Pinpoint the cell where the given text exists, returning its (x, y) midpoint coordinate. 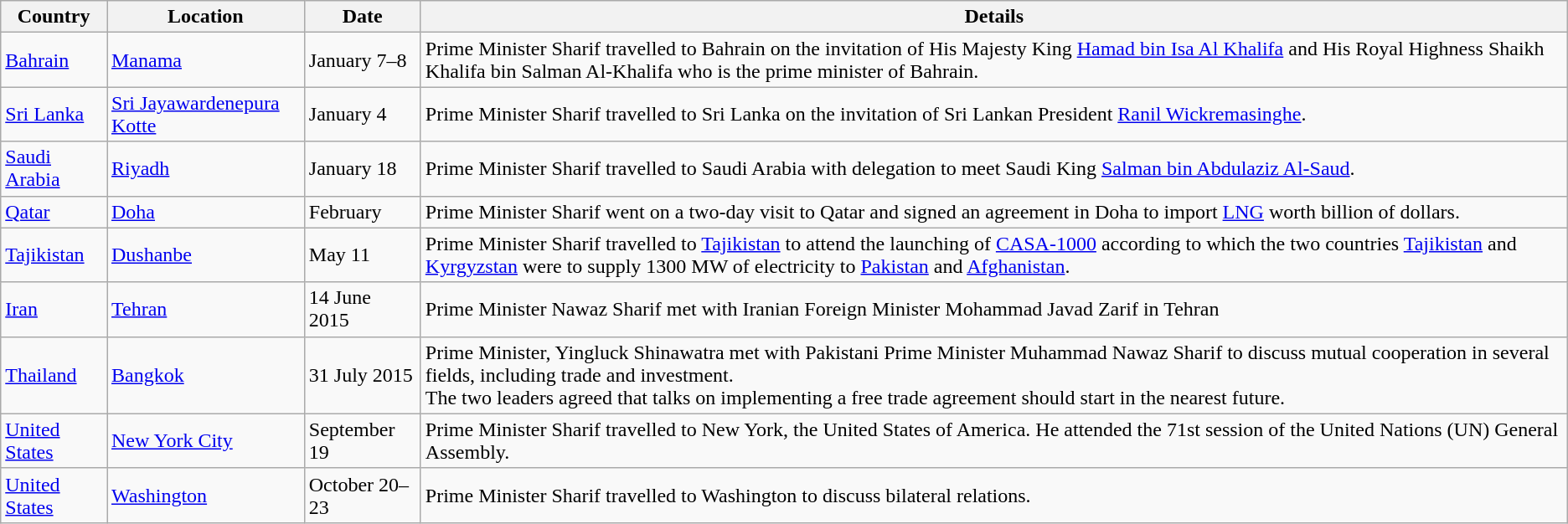
Thailand (54, 375)
January 7–8 (362, 60)
Bangkok (206, 375)
May 11 (362, 254)
Sri Lanka (54, 114)
September 19 (362, 440)
Details (993, 17)
Bahrain (54, 60)
Tajikistan (54, 254)
Qatar (54, 212)
Prime Minister Sharif travelled to Saudi Arabia with delegation to meet Saudi King Salman bin Abdulaziz Al-Saud. (993, 169)
New York City (206, 440)
Prime Minister Sharif travelled to Sri Lanka on the invitation of Sri Lankan President Ranil Wickremasinghe. (993, 114)
Prime Minister Sharif travelled to New York, the United States of America. He attended the 71st session of the United Nations (UN) General Assembly. (993, 440)
Riyadh (206, 169)
14 June 2015 (362, 310)
January 18 (362, 169)
Manama (206, 60)
October 20–23 (362, 496)
31 July 2015 (362, 375)
Saudi Arabia (54, 169)
Doha (206, 212)
Sri Jayawardenepura Kotte (206, 114)
Prime Minister Nawaz Sharif met with Iranian Foreign Minister Mohammad Javad Zarif in Tehran (993, 310)
Location (206, 17)
January 4 (362, 114)
Date (362, 17)
Iran (54, 310)
Dushanbe (206, 254)
Tehran (206, 310)
February (362, 212)
Country (54, 17)
Prime Minister Sharif went on a two-day visit to Qatar and signed an agreement in Doha to import LNG worth billion of dollars. (993, 212)
Prime Minister Sharif travelled to Washington to discuss bilateral relations. (993, 496)
Washington (206, 496)
